Determine the (X, Y) coordinate at the center of the cell enclosing the given text.  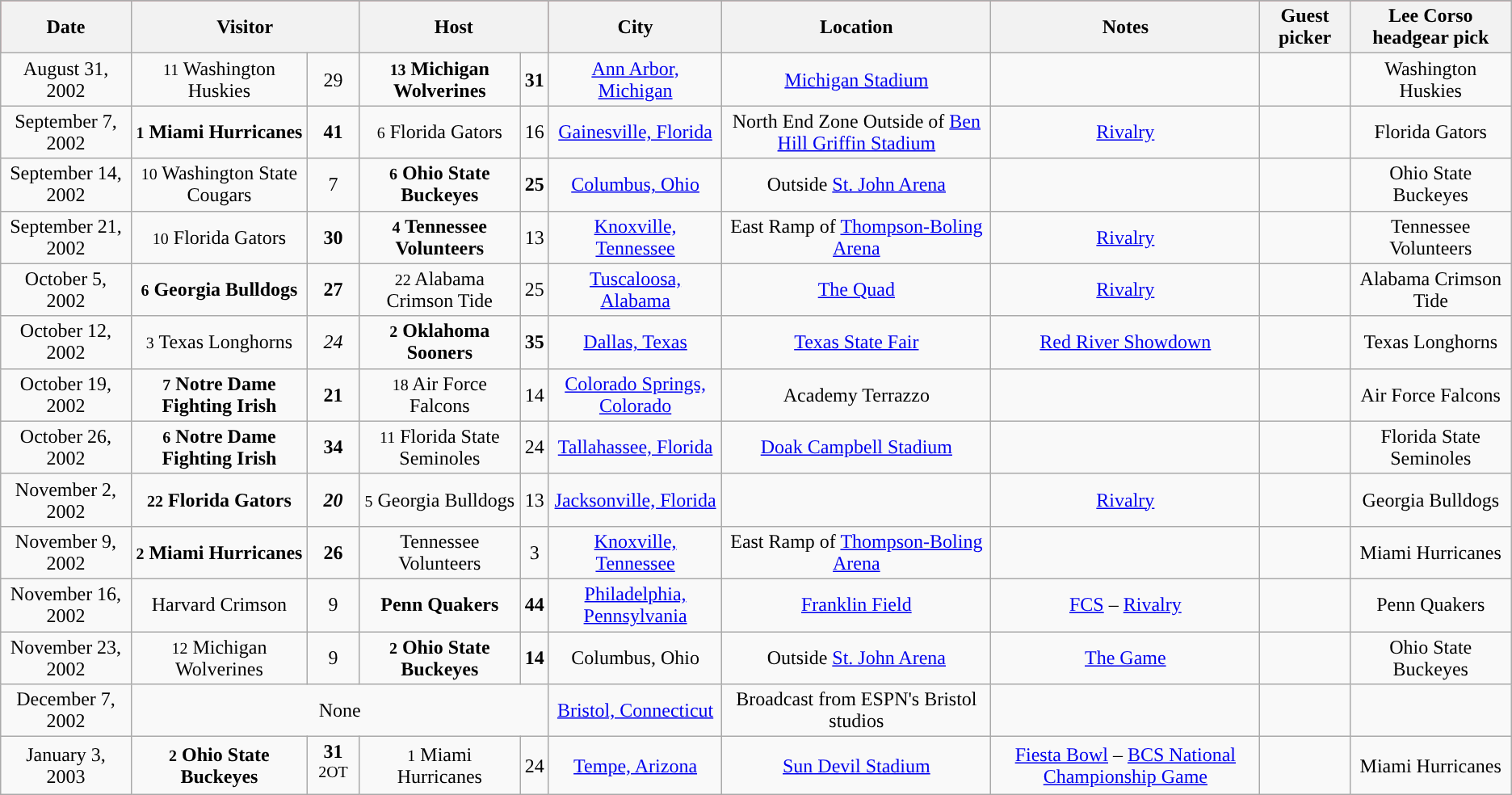
Dallas, Texas (635, 343)
Location (856, 27)
August 31, 2002 (66, 79)
4 Tennessee Volunteers (439, 238)
Visitor (245, 27)
3 (535, 553)
27 (334, 289)
3 Texas Longhorns (219, 343)
Gainesville, Florida (635, 132)
September 14, 2002 (66, 184)
18 Air Force Falcons (439, 394)
Date (66, 27)
41 (334, 132)
Texas State Fair (856, 343)
30 (334, 238)
6 Ohio State Buckeyes (439, 184)
Academy Terrazzo (856, 394)
Ann Arbor, Michigan (635, 79)
44 (535, 604)
October 5, 2002 (66, 289)
29 (334, 79)
Franklin Field (856, 604)
11 Florida State Seminoles (439, 448)
2 Miami Hurricanes (219, 553)
Air Force Falcons (1430, 394)
7 Notre Dame Fighting Irish (219, 394)
Harvard Crimson (219, 604)
7 (334, 184)
Jacksonville, Florida (635, 499)
Lee Corso headgear pick (1430, 27)
34 (334, 448)
22 Florida Gators (219, 499)
20 (334, 499)
Sun Devil Stadium (856, 766)
10 Washington State Cougars (219, 184)
11 Washington Huskies (219, 79)
September 21, 2002 (66, 238)
Colorado Springs, Colorado (635, 394)
Texas Longhorns (1430, 343)
Host (454, 27)
12 Michigan Wolverines (219, 658)
31 2OT (334, 766)
January 3, 2003 (66, 766)
26 (334, 553)
Georgia Bulldogs (1430, 499)
Notes (1126, 27)
November 9, 2002 (66, 553)
31 (535, 79)
December 7, 2002 (66, 711)
Tallahassee, Florida (635, 448)
Alabama Crimson Tide (1430, 289)
Guest picker (1305, 27)
35 (535, 343)
Tuscaloosa, Alabama (635, 289)
13 Michigan Wolverines (439, 79)
November 23, 2002 (66, 658)
Philadelphia, Pennsylvania (635, 604)
6 Florida Gators (439, 132)
Michigan Stadium (856, 79)
22 Alabama Crimson Tide (439, 289)
The Quad (856, 289)
Washington Huskies (1430, 79)
None (339, 711)
The Game (1126, 658)
6 Georgia Bulldogs (219, 289)
October 12, 2002 (66, 343)
October 19, 2002 (66, 394)
16 (535, 132)
Bristol, Connecticut (635, 711)
FCS – Rivalry (1126, 604)
Fiesta Bowl – BCS National Championship Game (1126, 766)
21 (334, 394)
5 Georgia Bulldogs (439, 499)
November 16, 2002 (66, 604)
November 2, 2002 (66, 499)
Doak Campbell Stadium (856, 448)
North End Zone Outside of Ben Hill Griffin Stadium (856, 132)
September 7, 2002 (66, 132)
6 Notre Dame Fighting Irish (219, 448)
Tempe, Arizona (635, 766)
City (635, 27)
Florida State Seminoles (1430, 448)
October 26, 2002 (66, 448)
Florida Gators (1430, 132)
Red River Showdown (1126, 343)
10 Florida Gators (219, 238)
2 Oklahoma Sooners (439, 343)
Broadcast from ESPN's Bristol studios (856, 711)
